Return the [X, Y] coordinate for the center point of the cell that contains the specified text.  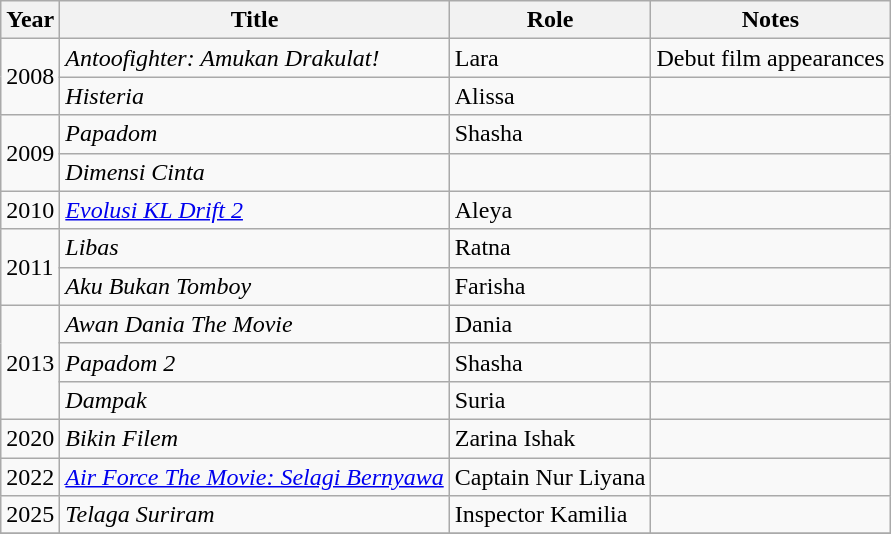
Farisha [550, 286]
Captain Nur Liyana [550, 477]
2022 [30, 477]
Title [254, 20]
Awan Dania The Movie [254, 324]
Inspector Kamilia [550, 515]
Alissa [550, 96]
Libas [254, 248]
Antoofighter: Amukan Drakulat! [254, 58]
Papadom [254, 134]
2009 [30, 153]
Telaga Suriram [254, 515]
Papadom 2 [254, 362]
Notes [770, 20]
2010 [30, 210]
2020 [30, 438]
Year [30, 20]
Air Force The Movie: Selagi Bernyawa [254, 477]
2008 [30, 77]
Dania [550, 324]
Aleya [550, 210]
Aku Bukan Tomboy [254, 286]
Zarina Ishak [550, 438]
2013 [30, 362]
Dimensi Cinta [254, 172]
Debut film appearances [770, 58]
Lara [550, 58]
Suria [550, 400]
Role [550, 20]
Evolusi KL Drift 2 [254, 210]
2025 [30, 515]
Ratna [550, 248]
2011 [30, 267]
Dampak [254, 400]
Histeria [254, 96]
Bikin Filem [254, 438]
